Detect which cell encompasses the target text, then output its (x, y) center coordinate. 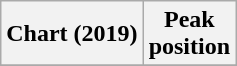
Peakposition (189, 34)
Chart (2019) (72, 34)
